Provide the (X, Y) coordinate of the cell's center where the given text is located.  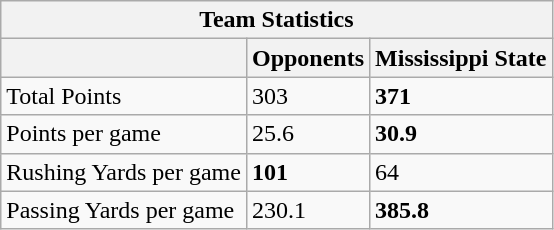
Opponents (308, 58)
230.1 (308, 210)
Rushing Yards per game (124, 172)
30.9 (461, 134)
Total Points (124, 96)
64 (461, 172)
Passing Yards per game (124, 210)
101 (308, 172)
Points per game (124, 134)
Mississippi State (461, 58)
371 (461, 96)
Team Statistics (276, 20)
385.8 (461, 210)
303 (308, 96)
25.6 (308, 134)
